Return [X, Y] of the center of cell containing provided text 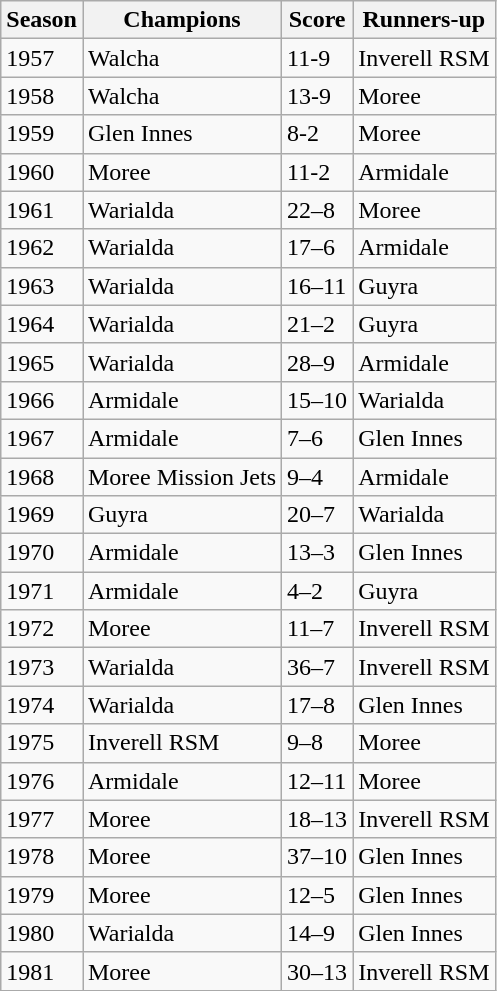
12–11 [318, 781]
1975 [42, 743]
1972 [42, 629]
15–10 [318, 400]
1957 [42, 58]
1969 [42, 515]
Season [42, 20]
8-2 [318, 134]
11-2 [318, 172]
1960 [42, 172]
1978 [42, 857]
20–7 [318, 515]
9–4 [318, 477]
11-9 [318, 58]
4–2 [318, 591]
1976 [42, 781]
1974 [42, 705]
12–5 [318, 895]
30–13 [318, 971]
1961 [42, 210]
1980 [42, 933]
1959 [42, 134]
Score [318, 20]
1977 [42, 819]
Champions [182, 20]
1981 [42, 971]
1963 [42, 286]
11–7 [318, 629]
Runners-up [424, 20]
37–10 [318, 857]
1968 [42, 477]
9–8 [318, 743]
17–8 [318, 705]
1971 [42, 591]
36–7 [318, 667]
13-9 [318, 96]
7–6 [318, 438]
17–6 [318, 248]
16–11 [318, 286]
1958 [42, 96]
1970 [42, 553]
21–2 [318, 324]
1964 [42, 324]
Moree Mission Jets [182, 477]
1973 [42, 667]
14–9 [318, 933]
28–9 [318, 362]
13–3 [318, 553]
1967 [42, 438]
1979 [42, 895]
22–8 [318, 210]
1966 [42, 400]
18–13 [318, 819]
1962 [42, 248]
1965 [42, 362]
